Capture the cell that displays the provided text and extract its [x, y] central coordinate. 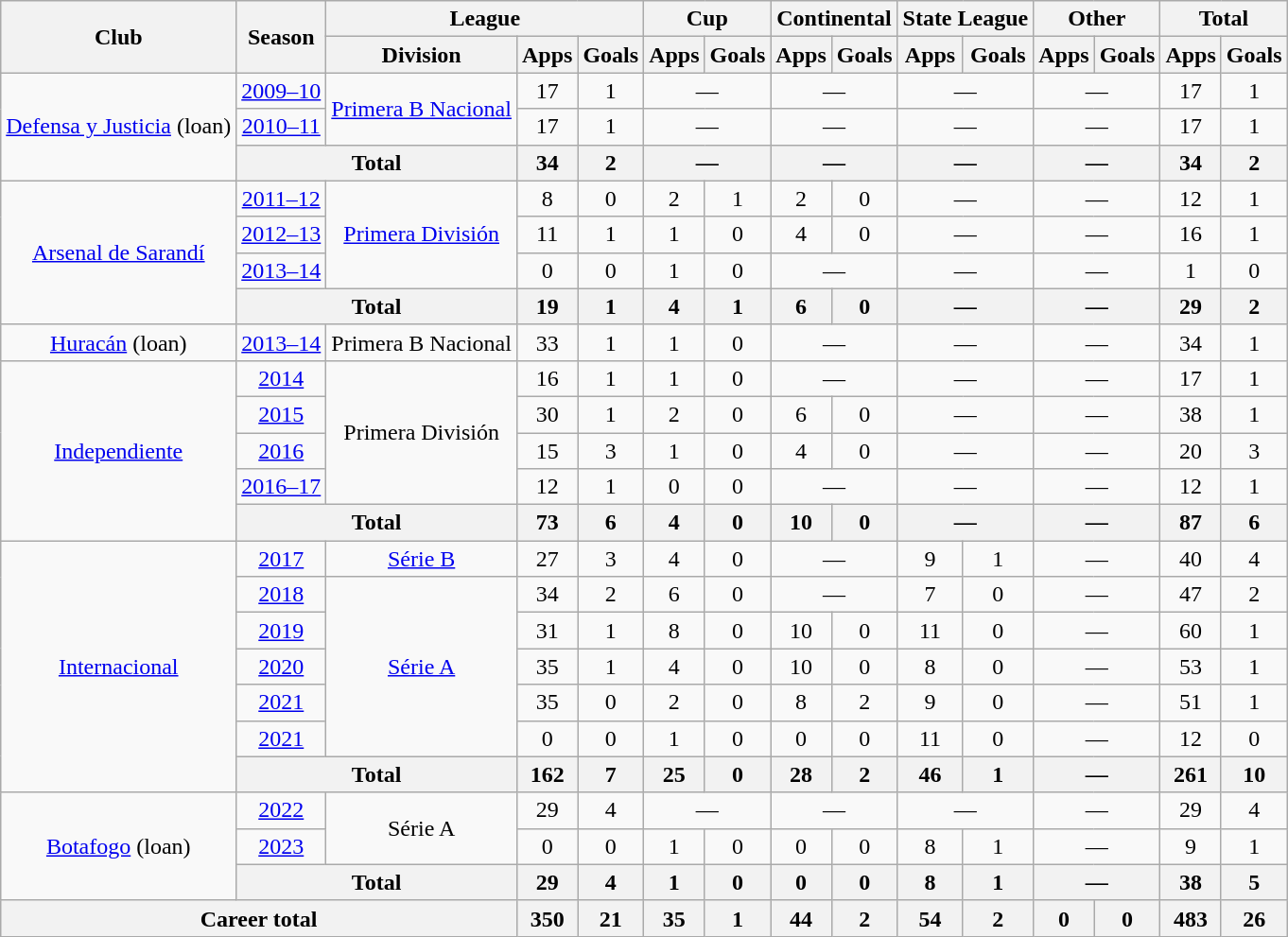
261 [1191, 774]
2023 [282, 846]
Série B [422, 559]
2017 [282, 559]
46 [931, 774]
21 [611, 918]
26 [1254, 918]
19 [547, 306]
44 [801, 918]
Defensa y Justicia (loan) [119, 127]
Cup [707, 19]
Club [119, 37]
2010–11 [282, 127]
State League [966, 19]
33 [547, 342]
27 [547, 559]
2016 [282, 451]
31 [547, 631]
40 [1191, 559]
Career total [259, 918]
2016–17 [282, 487]
Botafogo (loan) [119, 846]
483 [1191, 918]
Other [1097, 19]
25 [674, 774]
28 [801, 774]
Arsenal de Sarandí [119, 252]
53 [1191, 667]
2015 [282, 414]
Huracán (loan) [119, 342]
87 [1191, 523]
2019 [282, 631]
2022 [282, 810]
2014 [282, 378]
162 [547, 774]
60 [1191, 631]
350 [547, 918]
Independiente [119, 450]
51 [1191, 703]
Internacional [119, 667]
Continental [834, 19]
73 [547, 523]
Division [422, 55]
2018 [282, 595]
30 [547, 414]
2012–13 [282, 234]
47 [1191, 595]
League [485, 19]
15 [547, 451]
2020 [282, 667]
20 [1191, 451]
2009–10 [282, 91]
2011–12 [282, 199]
5 [1254, 882]
Season [282, 37]
54 [931, 918]
